Provide the [x, y] coordinate of the cell's center where the given text is located.  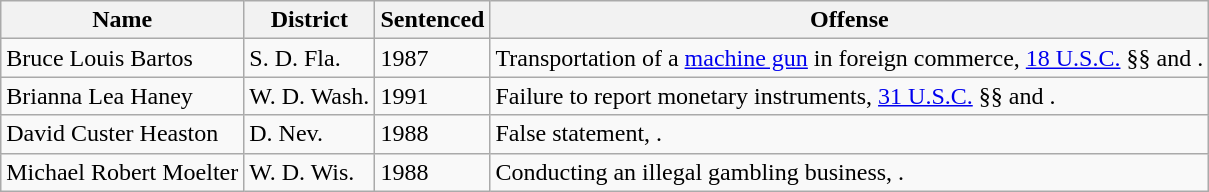
District [310, 20]
D. Nev. [310, 134]
Conducting an illegal gambling business, . [850, 172]
Transportation of a machine gun in foreign commerce, 18 U.S.C. §§ and . [850, 58]
Failure to report monetary instruments, 31 U.S.C. §§ and . [850, 96]
1991 [432, 96]
Offense [850, 20]
W. D. Wash. [310, 96]
W. D. Wis. [310, 172]
Bruce Louis Bartos [122, 58]
False statement, . [850, 134]
S. D. Fla. [310, 58]
Sentenced [432, 20]
Michael Robert Moelter [122, 172]
David Custer Heaston [122, 134]
Brianna Lea Haney [122, 96]
Name [122, 20]
1987 [432, 58]
